Search for the cell housing the specified text and yield its (x, y) center coordinate. 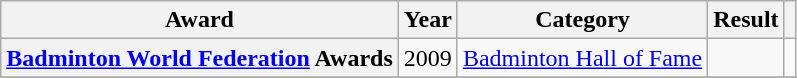
Year (428, 20)
Award (200, 20)
Category (582, 20)
Result (746, 20)
Badminton World Federation Awards (200, 58)
Badminton Hall of Fame (582, 58)
2009 (428, 58)
